Locate the cell with the specified text and output its [x, y] center coordinate. 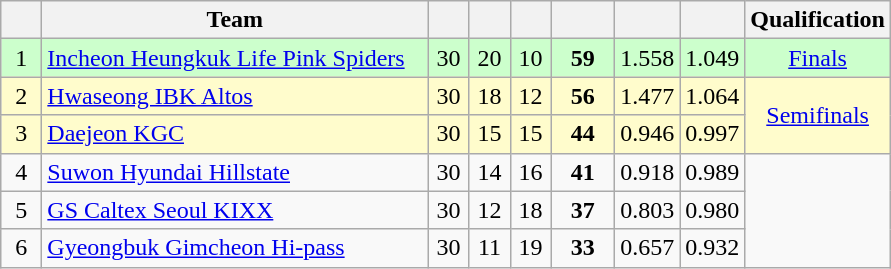
4 [22, 172]
0.980 [712, 210]
Semifinals [818, 115]
1.477 [648, 96]
20 [490, 58]
0.997 [712, 134]
0.946 [648, 134]
Hwaseong IBK Altos [235, 96]
3 [22, 134]
6 [22, 248]
11 [490, 248]
Incheon Heungkuk Life Pink Spiders [235, 58]
Team [235, 20]
16 [530, 172]
59 [583, 58]
Finals [818, 58]
2 [22, 96]
1.558 [648, 58]
33 [583, 248]
Daejeon KGC [235, 134]
14 [490, 172]
Qualification [818, 20]
44 [583, 134]
41 [583, 172]
Gyeongbuk Gimcheon Hi-pass [235, 248]
10 [530, 58]
1.049 [712, 58]
56 [583, 96]
19 [530, 248]
37 [583, 210]
1 [22, 58]
5 [22, 210]
Suwon Hyundai Hillstate [235, 172]
0.918 [648, 172]
1.064 [712, 96]
0.803 [648, 210]
0.989 [712, 172]
0.657 [648, 248]
GS Caltex Seoul KIXX [235, 210]
0.932 [712, 248]
